Output the [X, Y] coordinate of the center of the cell containing the given text.  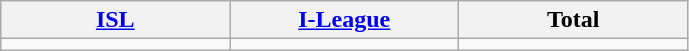
ISL [116, 20]
I-League [344, 20]
Total [574, 20]
